Locate the cell with the specified text and output its [x, y] center coordinate. 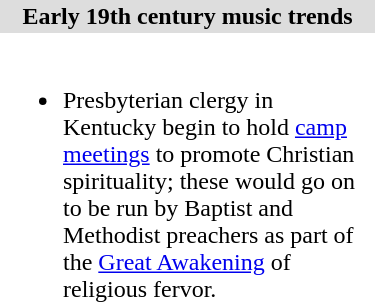
Early 19th century music trends [188, 16]
